Output the (X, Y) coordinate of the center of the cell containing the given text.  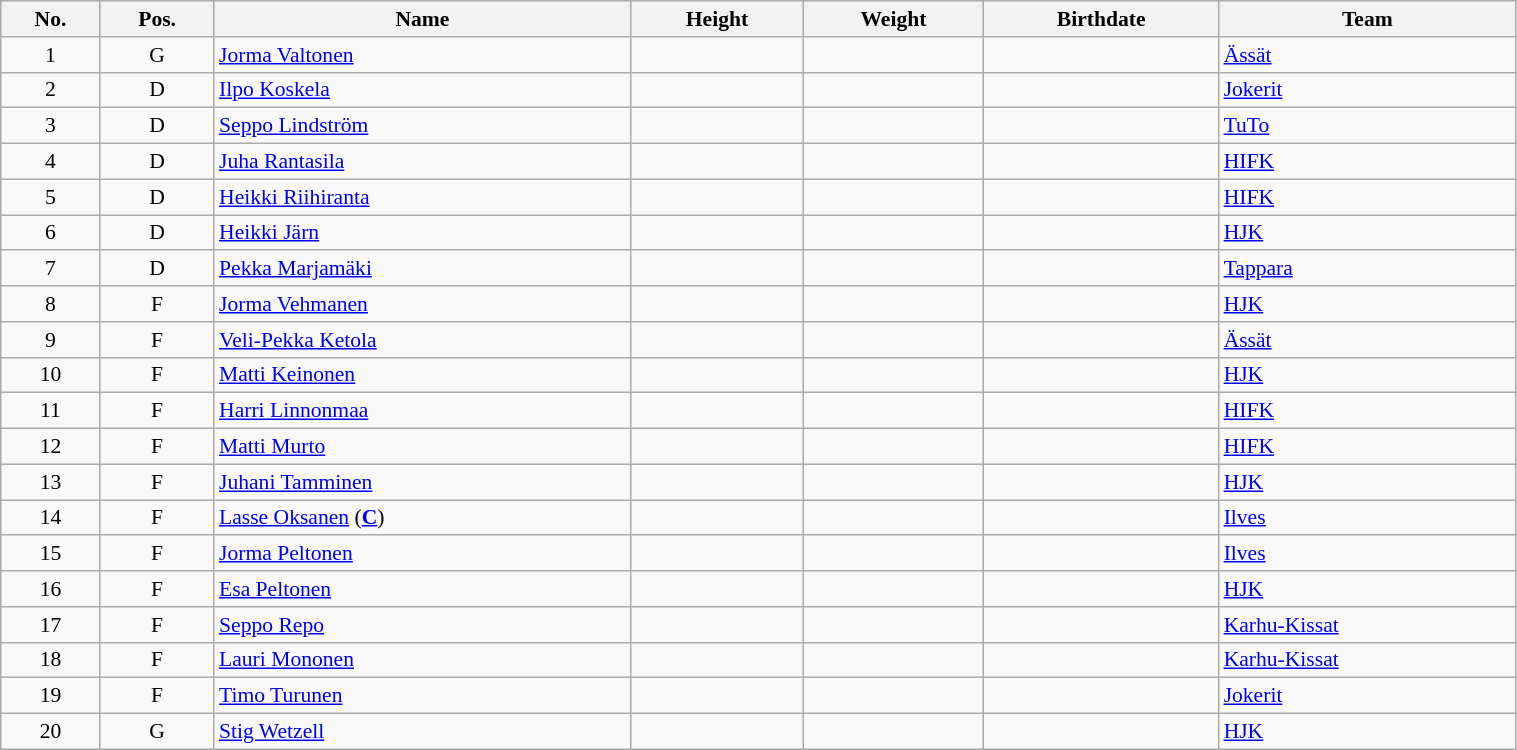
Seppo Repo (422, 625)
Tappara (1368, 269)
1 (50, 55)
Pos. (157, 19)
Timo Turunen (422, 696)
18 (50, 660)
12 (50, 447)
Birthdate (1102, 19)
Lauri Mononen (422, 660)
Lasse Oksanen (C) (422, 518)
Jorma Valtonen (422, 55)
Jorma Vehmanen (422, 304)
No. (50, 19)
19 (50, 696)
Juha Rantasila (422, 162)
7 (50, 269)
Team (1368, 19)
TuTo (1368, 126)
4 (50, 162)
Juhani Tamminen (422, 482)
14 (50, 518)
Jorma Peltonen (422, 554)
15 (50, 554)
Harri Linnonmaa (422, 411)
Heikki Järn (422, 233)
Veli-Pekka Ketola (422, 340)
Stig Wetzell (422, 732)
5 (50, 197)
17 (50, 625)
Seppo Lindström (422, 126)
Ilpo Koskela (422, 90)
Pekka Marjamäki (422, 269)
Matti Keinonen (422, 375)
2 (50, 90)
Matti Murto (422, 447)
13 (50, 482)
Esa Peltonen (422, 589)
10 (50, 375)
Weight (894, 19)
8 (50, 304)
16 (50, 589)
9 (50, 340)
3 (50, 126)
6 (50, 233)
20 (50, 732)
11 (50, 411)
Height (717, 19)
Name (422, 19)
Heikki Riihiranta (422, 197)
